Return the [X, Y] coordinate for the center point of the cell that contains the specified text.  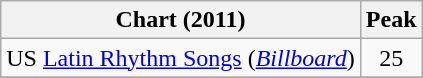
25 [391, 58]
US Latin Rhythm Songs (Billboard) [181, 58]
Peak [391, 20]
Chart (2011) [181, 20]
